Capture the cell that displays the provided text and extract its (x, y) central coordinate. 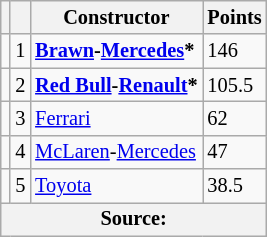
Constructor (116, 17)
Ferrari (116, 118)
2 (20, 85)
Brawn-Mercedes* (116, 51)
5 (20, 186)
4 (20, 152)
Red Bull-Renault* (116, 85)
Toyota (116, 186)
Points (235, 17)
Source: (134, 219)
38.5 (235, 186)
105.5 (235, 85)
146 (235, 51)
1 (20, 51)
McLaren-Mercedes (116, 152)
62 (235, 118)
47 (235, 152)
3 (20, 118)
